Extract the (x, y) coordinate from the center of the cell holding the provided text.  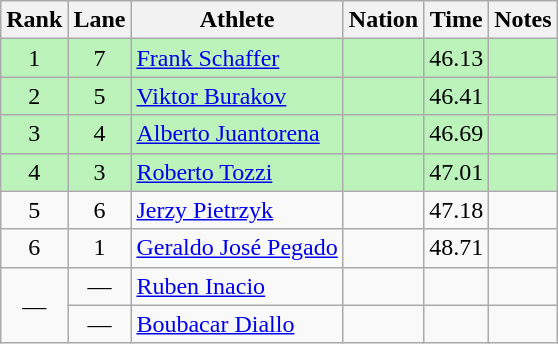
Jerzy Pietrzyk (237, 210)
47.18 (456, 210)
Geraldo José Pegado (237, 248)
47.01 (456, 172)
2 (34, 96)
Rank (34, 20)
Viktor Burakov (237, 96)
46.13 (456, 58)
Time (456, 20)
Notes (523, 20)
Frank Schaffer (237, 58)
48.71 (456, 248)
Nation (383, 20)
Lane (100, 20)
46.69 (456, 134)
Roberto Tozzi (237, 172)
46.41 (456, 96)
Ruben Inacio (237, 286)
Athlete (237, 20)
Alberto Juantorena (237, 134)
Boubacar Diallo (237, 324)
7 (100, 58)
